Determine the (x, y) coordinate at the center of the cell enclosing the given text.  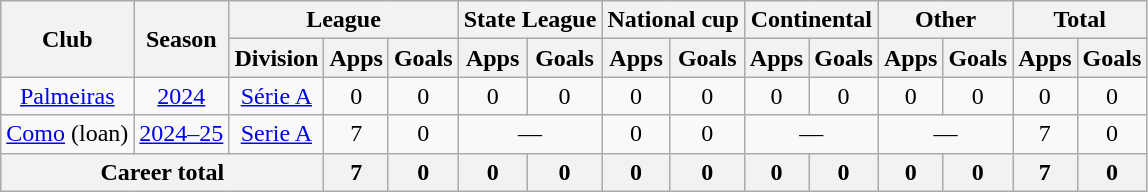
Palmeiras (68, 96)
2024–25 (182, 134)
League (344, 20)
Club (68, 39)
Career total (162, 172)
National cup (673, 20)
Série A (276, 96)
Serie A (276, 134)
State League (530, 20)
Como (loan) (68, 134)
Continental (811, 20)
Other (945, 20)
Division (276, 58)
Season (182, 39)
2024 (182, 96)
Total (1080, 20)
